Detect which cell encompasses the target text, then output its (x, y) center coordinate. 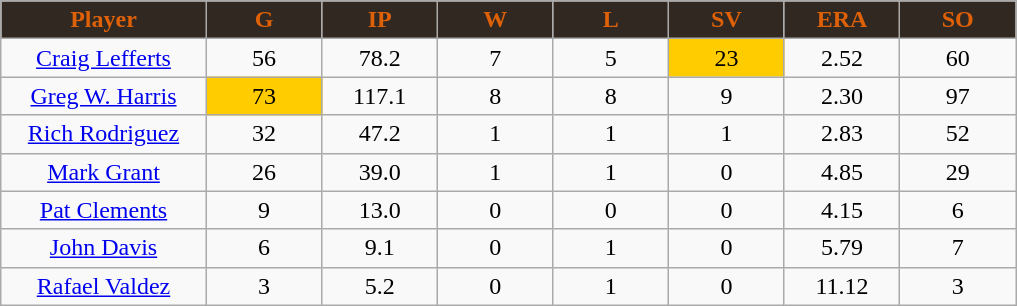
4.85 (842, 172)
ERA (842, 20)
Rich Rodriguez (104, 134)
SO (958, 20)
52 (958, 134)
78.2 (380, 58)
97 (958, 96)
47.2 (380, 134)
2.83 (842, 134)
13.0 (380, 210)
W (495, 20)
Craig Lefferts (104, 58)
32 (264, 134)
29 (958, 172)
G (264, 20)
Rafael Valdez (104, 286)
Pat Clements (104, 210)
56 (264, 58)
Mark Grant (104, 172)
L (611, 20)
26 (264, 172)
60 (958, 58)
Player (104, 20)
11.12 (842, 286)
9.1 (380, 248)
73 (264, 96)
2.52 (842, 58)
117.1 (380, 96)
23 (727, 58)
5.79 (842, 248)
IP (380, 20)
SV (727, 20)
5 (611, 58)
5.2 (380, 286)
John Davis (104, 248)
Greg W. Harris (104, 96)
4.15 (842, 210)
39.0 (380, 172)
2.30 (842, 96)
